Output the (x, y) coordinate of the center of the cell containing the given text.  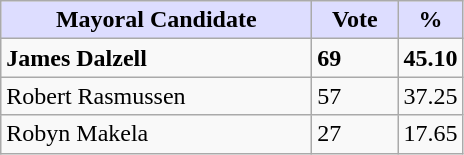
45.10 (430, 58)
57 (355, 96)
Robert Rasmussen (156, 96)
Mayoral Candidate (156, 20)
% (430, 20)
Vote (355, 20)
James Dalzell (156, 58)
17.65 (430, 134)
Robyn Makela (156, 134)
69 (355, 58)
27 (355, 134)
37.25 (430, 96)
